Locate the cell with the specified text and output its [X, Y] center coordinate. 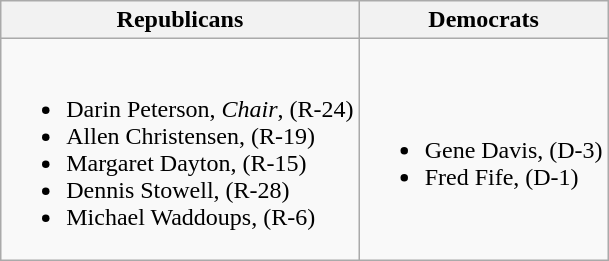
Darin Peterson, Chair, (R-24)Allen Christensen, (R-19)Margaret Dayton, (R-15)Dennis Stowell, (R-28)Michael Waddoups, (R-6) [180, 150]
Republicans [180, 20]
Democrats [484, 20]
Gene Davis, (D-3)Fred Fife, (D-1) [484, 150]
